Determine the [x, y] coordinate at the center of the cell enclosing the given text.  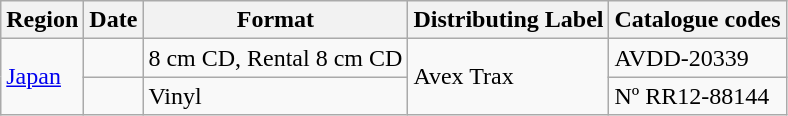
Japan [42, 77]
Region [42, 20]
Avex Trax [508, 77]
Vinyl [276, 96]
Date [114, 20]
Distributing Label [508, 20]
Nº RR12-88144 [698, 96]
AVDD-20339 [698, 58]
8 cm CD, Rental 8 cm CD [276, 58]
Format [276, 20]
Catalogue codes [698, 20]
